From the cell containing the given text, extract its center point as [X, Y] coordinate. 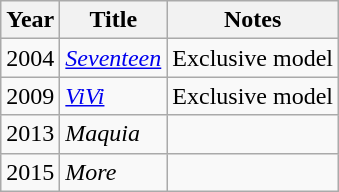
2015 [30, 172]
Year [30, 20]
2004 [30, 58]
Notes [253, 20]
Title [114, 20]
More [114, 172]
Maquia [114, 134]
2013 [30, 134]
Seventeen [114, 58]
ViVi [114, 96]
2009 [30, 96]
